Detect which cell encompasses the target text, then output its [x, y] center coordinate. 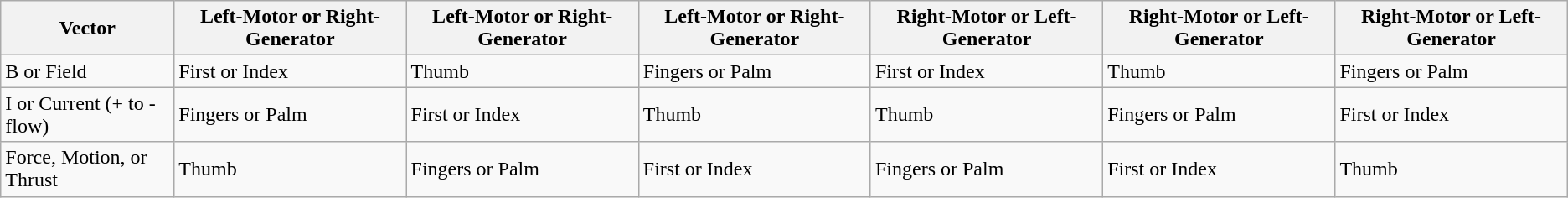
I or Current (+ to - flow) [87, 114]
B or Field [87, 71]
Force, Motion, or Thrust [87, 169]
Vector [87, 29]
